Identify which cell holds the provided text, then report its (X, Y) central coordinate. 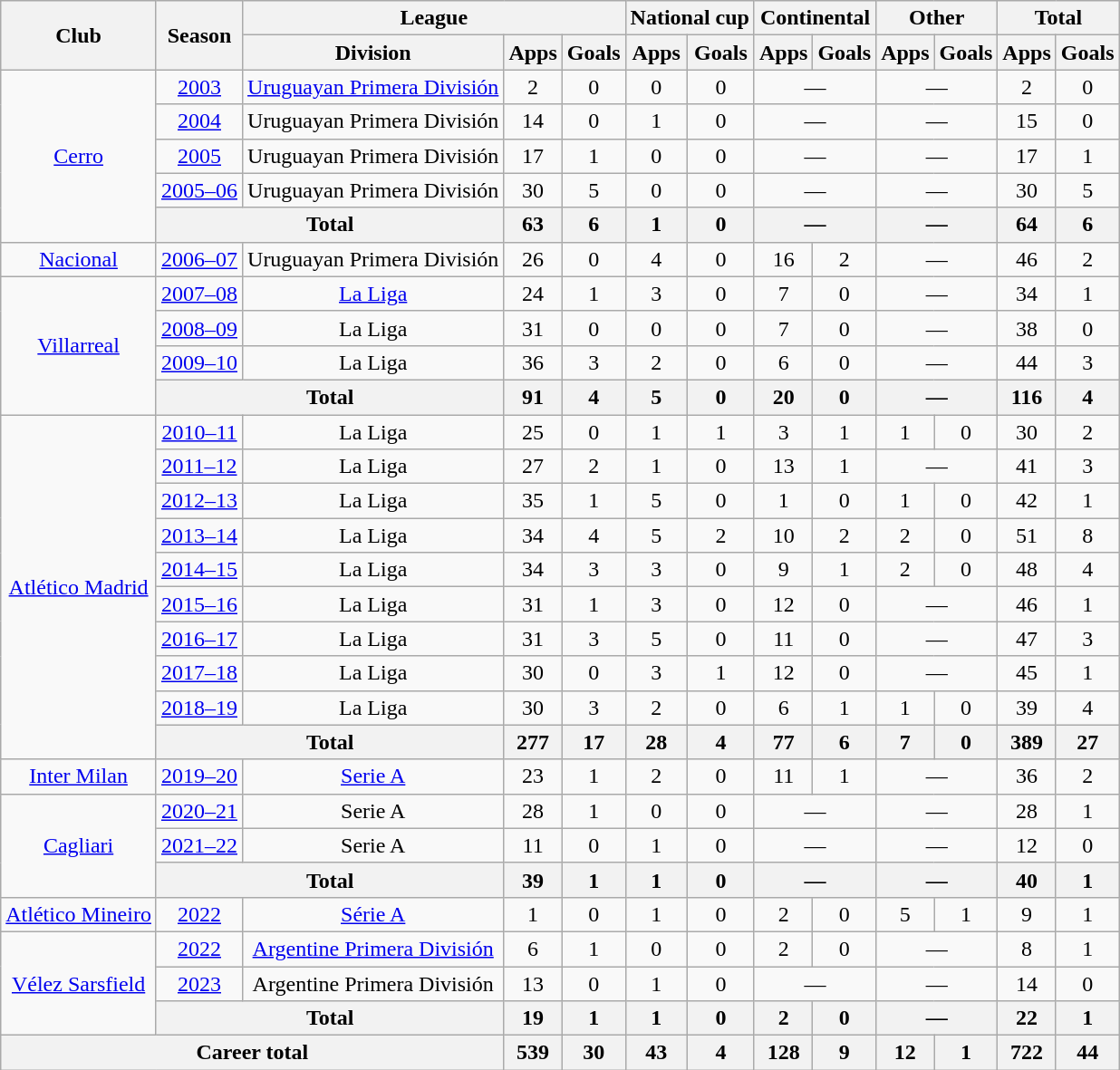
722 (1027, 1053)
35 (533, 501)
Atlético Madrid (79, 587)
Other (937, 18)
116 (1027, 397)
38 (1027, 328)
Villarreal (79, 345)
Division (373, 53)
Career total (252, 1053)
45 (1027, 673)
2017–18 (199, 673)
47 (1027, 639)
539 (533, 1053)
Club (79, 35)
16 (783, 259)
2003 (199, 87)
26 (533, 259)
77 (783, 742)
2010–11 (199, 432)
19 (533, 1018)
2018–19 (199, 708)
2011–12 (199, 467)
22 (1027, 1018)
10 (783, 535)
Continental (815, 18)
Season (199, 35)
2004 (199, 121)
42 (1027, 501)
Atlético Mineiro (79, 914)
2005–06 (199, 190)
128 (783, 1053)
Inter Milan (79, 776)
91 (533, 397)
2023 (199, 983)
2012–13 (199, 501)
389 (1027, 742)
2005 (199, 156)
23 (533, 776)
2014–15 (199, 570)
Cagliari (79, 845)
2013–14 (199, 535)
2015–16 (199, 604)
2008–09 (199, 328)
League (435, 18)
Série A (373, 914)
National cup (690, 18)
51 (1027, 535)
41 (1027, 467)
48 (1027, 570)
Cerro (79, 156)
40 (1027, 880)
63 (533, 225)
15 (1027, 121)
25 (533, 432)
2016–17 (199, 639)
2009–10 (199, 362)
Nacional (79, 259)
2007–08 (199, 294)
43 (656, 1053)
2006–07 (199, 259)
24 (533, 294)
20 (783, 397)
2021–22 (199, 845)
277 (533, 742)
64 (1027, 225)
Vélez Sarsfield (79, 983)
2020–21 (199, 811)
2019–20 (199, 776)
